From the cell containing the given text, extract its center point as (x, y) coordinate. 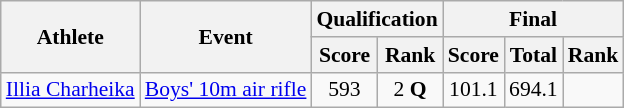
Total (534, 55)
Boys' 10m air rifle (226, 90)
Final (534, 19)
101.1 (474, 90)
Qualification (376, 19)
593 (344, 90)
694.1 (534, 90)
Athlete (70, 36)
Event (226, 36)
2 Q (410, 90)
Illia Charheika (70, 90)
